Capture the cell that displays the provided text and extract its [X, Y] central coordinate. 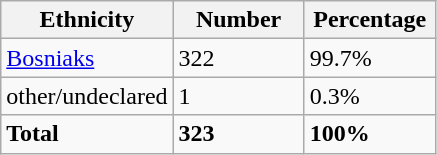
0.3% [370, 96]
Bosniaks [87, 58]
Number [238, 20]
322 [238, 58]
100% [370, 134]
1 [238, 96]
Total [87, 134]
99.7% [370, 58]
other/undeclared [87, 96]
Percentage [370, 20]
323 [238, 134]
Ethnicity [87, 20]
